Return the [x, y] coordinate for the center point of the cell that contains the specified text.  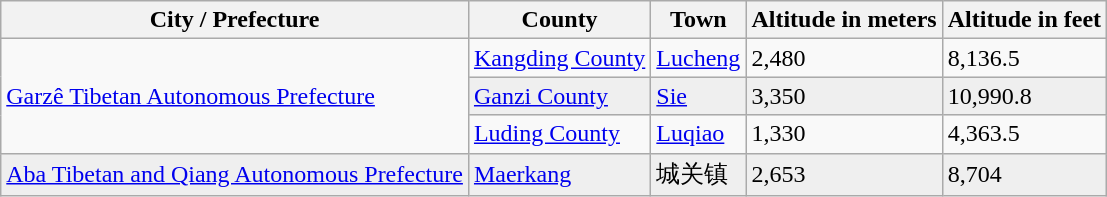
4,363.5 [1024, 134]
8,704 [1024, 174]
10,990.8 [1024, 96]
1,330 [844, 134]
Kangding County [559, 58]
Luqiao [698, 134]
Maerkang [559, 174]
Ganzi County [559, 96]
城关镇 [698, 174]
County [559, 20]
8,136.5 [1024, 58]
Lucheng [698, 58]
Altitude in meters [844, 20]
Altitude in feet [1024, 20]
2,480 [844, 58]
Garzê Tibetan Autonomous Prefecture [235, 96]
2,653 [844, 174]
Sie [698, 96]
Town [698, 20]
Luding County [559, 134]
Aba Tibetan and Qiang Autonomous Prefecture [235, 174]
City / Prefecture [235, 20]
3,350 [844, 96]
